Search for the cell housing the specified text and yield its [X, Y] center coordinate. 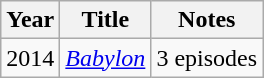
Year [30, 20]
Title [106, 20]
Babylon [106, 58]
3 episodes [207, 58]
Notes [207, 20]
2014 [30, 58]
